Extract the [X, Y] coordinate from the center of the cell holding the provided text.  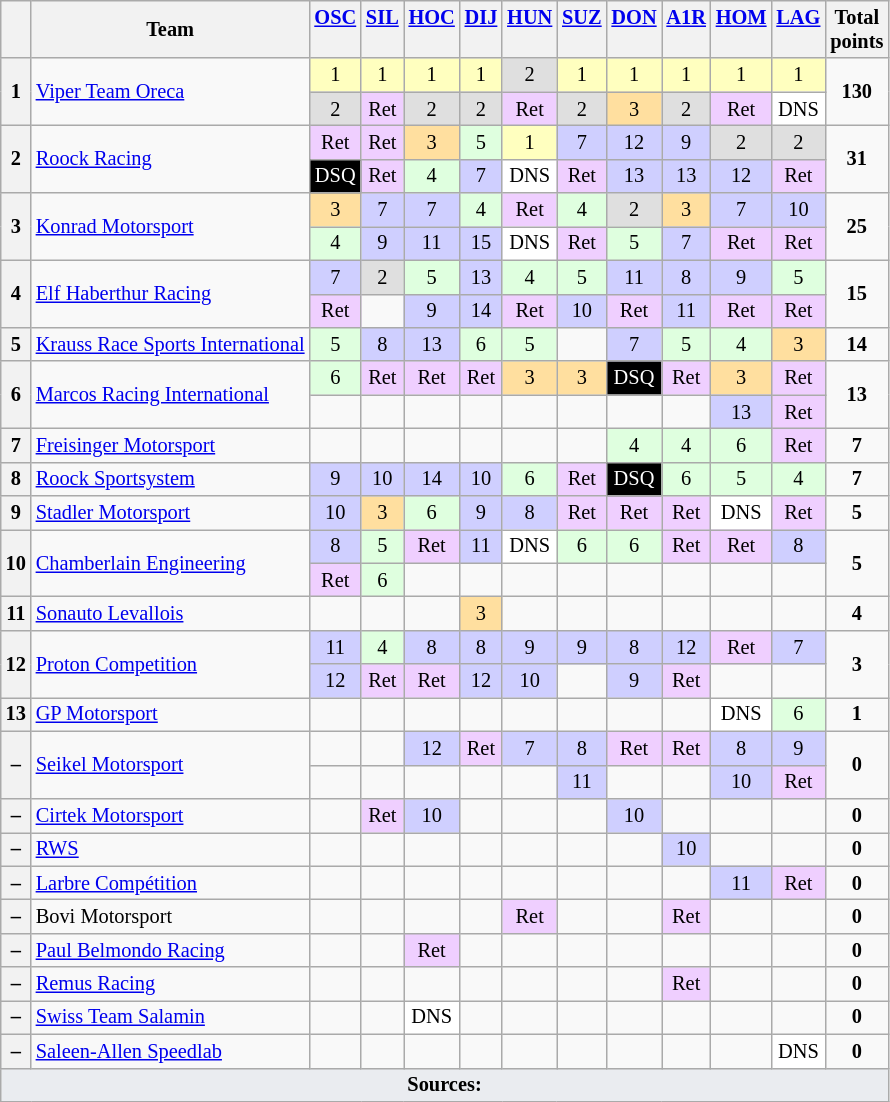
Elf Haberthur Racing [170, 294]
Cirtek Motorsport [170, 815]
A1R [686, 29]
130 [856, 92]
Saleen-Allen Speedlab [170, 1051]
Freisinger Motorsport [170, 445]
DON [634, 29]
HOM [742, 29]
Remus Racing [170, 984]
Chamberlain Engineering [170, 562]
Sources: [444, 1085]
Roock Racing [170, 158]
Konrad Motorsport [170, 226]
HOC [432, 29]
LAG [798, 29]
Marcos Racing International [170, 394]
SUZ [582, 29]
Krauss Race Sports International [170, 344]
Proton Competition [170, 664]
Viper Team Oreca [170, 92]
HUN [530, 29]
Sonauto Levallois [170, 613]
OSC [335, 29]
SIL [382, 29]
Larbre Compétition [170, 883]
Totalpoints [856, 29]
Paul Belmondo Racing [170, 950]
Roock Sportsystem [170, 479]
Bovi Motorsport [170, 916]
GP Motorsport [170, 714]
Seikel Motorsport [170, 764]
Stadler Motorsport [170, 513]
Team [170, 29]
31 [856, 158]
DIJ [482, 29]
RWS [170, 849]
25 [856, 226]
Swiss Team Salamin [170, 1017]
